Determine the (x, y) coordinate at the center of the cell enclosing the given text.  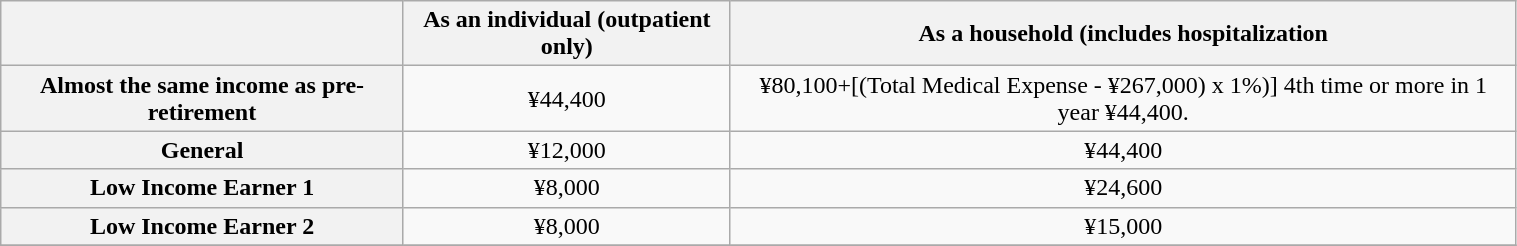
Almost the same income as pre-retirement (202, 98)
¥24,600 (1123, 188)
As an individual (outpatient only) (566, 34)
Low Income Earner 2 (202, 226)
As a household (includes hospitalization (1123, 34)
General (202, 150)
¥12,000 (566, 150)
Low Income Earner 1 (202, 188)
¥15,000 (1123, 226)
¥80,100+[(Total Medical Expense - ¥267,000) x 1%)] 4th time or more in 1 year ¥44,400. (1123, 98)
